Identify which cell holds the provided text, then report its (x, y) central coordinate. 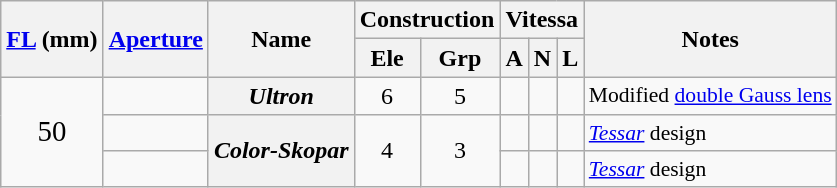
L (570, 58)
50 (52, 132)
Name (281, 39)
Ele (387, 58)
Color-Skopar (281, 150)
Aperture (156, 39)
A (514, 58)
5 (460, 96)
Ultron (281, 96)
Notes (710, 39)
FL (mm) (52, 39)
4 (387, 150)
Vitessa (542, 20)
N (542, 58)
Grp (460, 58)
Construction (427, 20)
Modified double Gauss lens (710, 96)
6 (387, 96)
3 (460, 150)
